Determine the [x, y] coordinate at the center of the cell enclosing the given text.  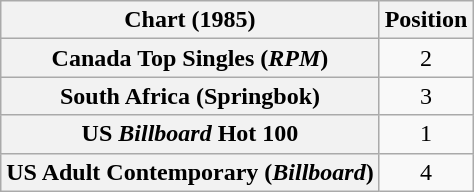
Position [426, 20]
2 [426, 58]
3 [426, 96]
South Africa (Springbok) [190, 96]
US Adult Contemporary (Billboard) [190, 172]
US Billboard Hot 100 [190, 134]
1 [426, 134]
4 [426, 172]
Canada Top Singles (RPM) [190, 58]
Chart (1985) [190, 20]
